Identify which cell holds the provided text, then report its [x, y] central coordinate. 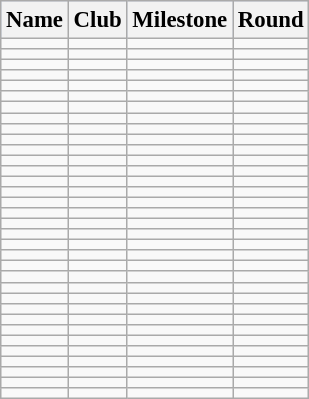
Round [271, 20]
Name [35, 20]
Club [98, 20]
Milestone [180, 20]
